Pinpoint the cell where the given text exists, returning its [X, Y] midpoint coordinate. 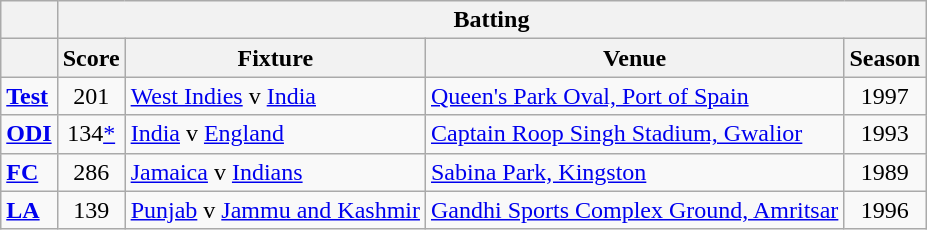
Batting [491, 20]
Sabina Park, Kingston [634, 172]
Gandhi Sports Complex Ground, Amritsar [634, 210]
1997 [885, 96]
139 [91, 210]
Punjab v Jammu and Kashmir [275, 210]
Test [29, 96]
1993 [885, 134]
Fixture [275, 58]
Score [91, 58]
Jamaica v Indians [275, 172]
India v England [275, 134]
201 [91, 96]
Venue [634, 58]
1996 [885, 210]
ODI [29, 134]
1989 [885, 172]
Captain Roop Singh Stadium, Gwalior [634, 134]
West Indies v India [275, 96]
134* [91, 134]
Season [885, 58]
FC [29, 172]
Queen's Park Oval, Port of Spain [634, 96]
LA [29, 210]
286 [91, 172]
